Locate the cell with the specified text and output its [X, Y] center coordinate. 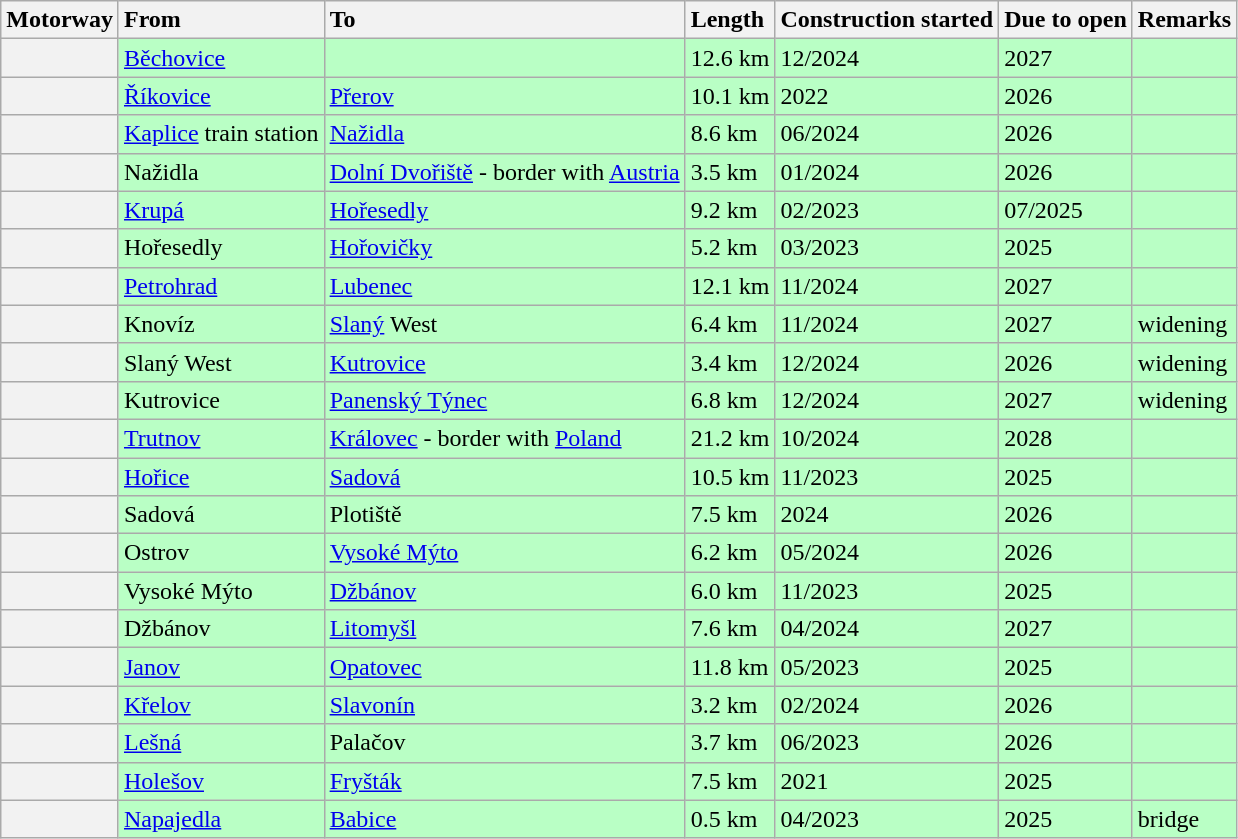
Napajedla [221, 819]
Length [730, 20]
10.5 km [730, 477]
Babice [504, 819]
Ostrov [221, 553]
10.1 km [730, 96]
Trutnov [221, 438]
Petrohrad [221, 286]
Panenský Týnec [504, 400]
9.2 km [730, 210]
3.2 km [730, 705]
Přerov [504, 96]
Křelov [221, 705]
6.0 km [730, 591]
2022 [887, 96]
2028 [1066, 438]
To [504, 20]
Motorway [60, 20]
0.5 km [730, 819]
2021 [887, 781]
04/2024 [887, 629]
Remarks [1184, 20]
Běchovice [221, 58]
Due to open [1066, 20]
06/2024 [887, 134]
01/2024 [887, 172]
Dolní Dvořiště - border with Austria [504, 172]
10/2024 [887, 438]
07/2025 [1066, 210]
Slavonín [504, 705]
03/2023 [887, 248]
3.4 km [730, 362]
05/2024 [887, 553]
7.6 km [730, 629]
Palačov [504, 743]
Kaplice train station [221, 134]
Litomyšl [504, 629]
Plotiště [504, 515]
From [221, 20]
02/2023 [887, 210]
3.7 km [730, 743]
6.8 km [730, 400]
04/2023 [887, 819]
Janov [221, 667]
Lešná [221, 743]
Construction started [887, 20]
Hořice [221, 477]
bridge [1184, 819]
21.2 km [730, 438]
Královec - border with Poland [504, 438]
06/2023 [887, 743]
3.5 km [730, 172]
11.8 km [730, 667]
6.4 km [730, 324]
Krupá [221, 210]
Opatovec [504, 667]
12.1 km [730, 286]
Lubenec [504, 286]
Holešov [221, 781]
2024 [887, 515]
Knovíz [221, 324]
8.6 km [730, 134]
Hořovičky [504, 248]
05/2023 [887, 667]
6.2 km [730, 553]
5.2 km [730, 248]
12.6 km [730, 58]
Říkovice [221, 96]
Fryšták [504, 781]
02/2024 [887, 705]
